Determine the [x, y] coordinate at the center of the cell enclosing the given text.  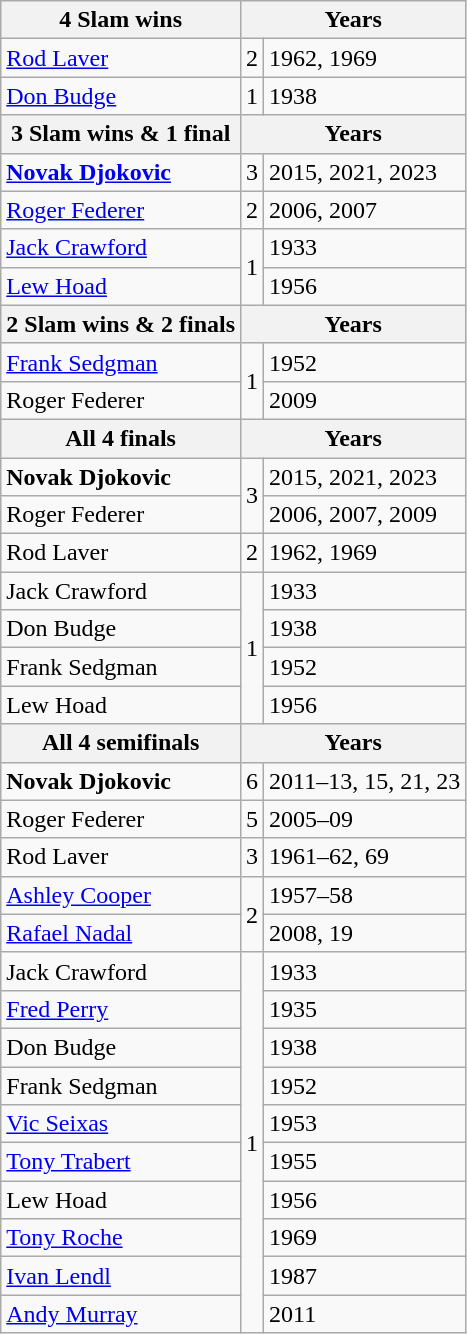
6 [252, 781]
2006, 2007, 2009 [365, 515]
2008, 19 [365, 933]
2011–13, 15, 21, 23 [365, 781]
1969 [365, 1238]
Ivan Lendl [121, 1276]
2009 [365, 400]
1935 [365, 1009]
2 Slam wins & 2 finals [121, 324]
2011 [365, 1314]
Fred Perry [121, 1009]
4 Slam wins [121, 20]
Rafael Nadal [121, 933]
1987 [365, 1276]
1955 [365, 1162]
All 4 semifinals [121, 743]
1953 [365, 1124]
Ashley Cooper [121, 895]
Tony Roche [121, 1238]
5 [252, 819]
2005–09 [365, 819]
Tony Trabert [121, 1162]
All 4 finals [121, 438]
1961–62, 69 [365, 857]
Andy Murray [121, 1314]
Vic Seixas [121, 1124]
1957–58 [365, 895]
2006, 2007 [365, 210]
3 Slam wins & 1 final [121, 134]
